Determine the (x, y) coordinate at the center of the cell enclosing the given text.  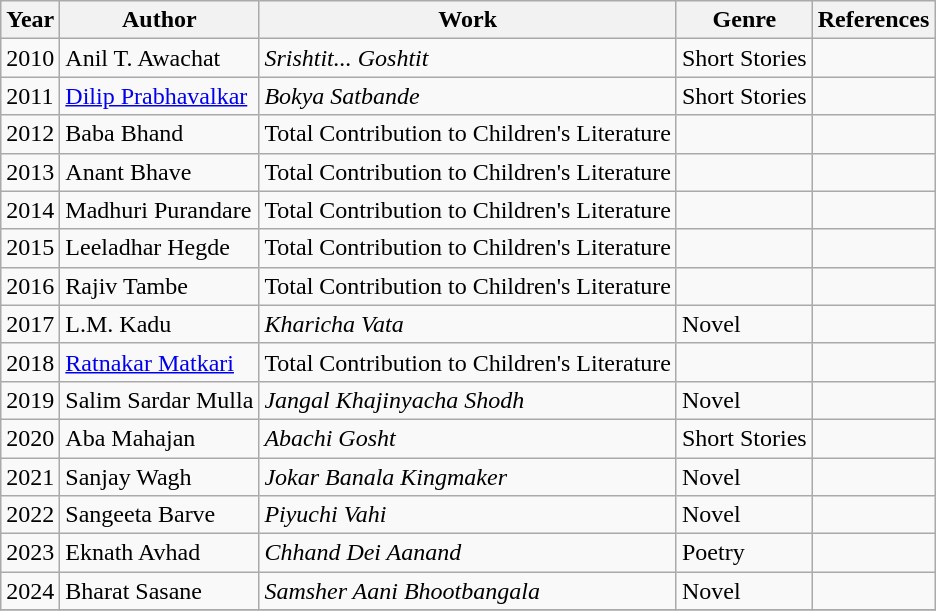
2020 (30, 438)
2012 (30, 134)
Srishtit... Goshtit (468, 58)
Chhand Dei Aanand (468, 553)
Bokya Satbande (468, 96)
Anil T. Awachat (160, 58)
2024 (30, 591)
Jangal Khajinyacha Shodh (468, 400)
Anant Bhave (160, 172)
2021 (30, 477)
Year (30, 20)
2011 (30, 96)
Salim Sardar Mulla (160, 400)
Work (468, 20)
2019 (30, 400)
Bharat Sasane (160, 591)
Poetry (744, 553)
Piyuchi Vahi (468, 515)
Samsher Aani Bhootbangala (468, 591)
Jokar Banala Kingmaker (468, 477)
Abachi Gosht (468, 438)
Sangeeta Barve (160, 515)
Rajiv Tambe (160, 286)
Kharicha Vata (468, 324)
2018 (30, 362)
2016 (30, 286)
2023 (30, 553)
References (874, 20)
2017 (30, 324)
Madhuri Purandare (160, 210)
Baba Bhand (160, 134)
Author (160, 20)
2014 (30, 210)
Dilip Prabhavalkar (160, 96)
Leeladhar Hegde (160, 248)
Genre (744, 20)
L.M. Kadu (160, 324)
Sanjay Wagh (160, 477)
2013 (30, 172)
Ratnakar Matkari (160, 362)
2010 (30, 58)
Aba Mahajan (160, 438)
2022 (30, 515)
2015 (30, 248)
Eknath Avhad (160, 553)
